For the text-containing cell, return its midpoint in [x, y] coordinate format. 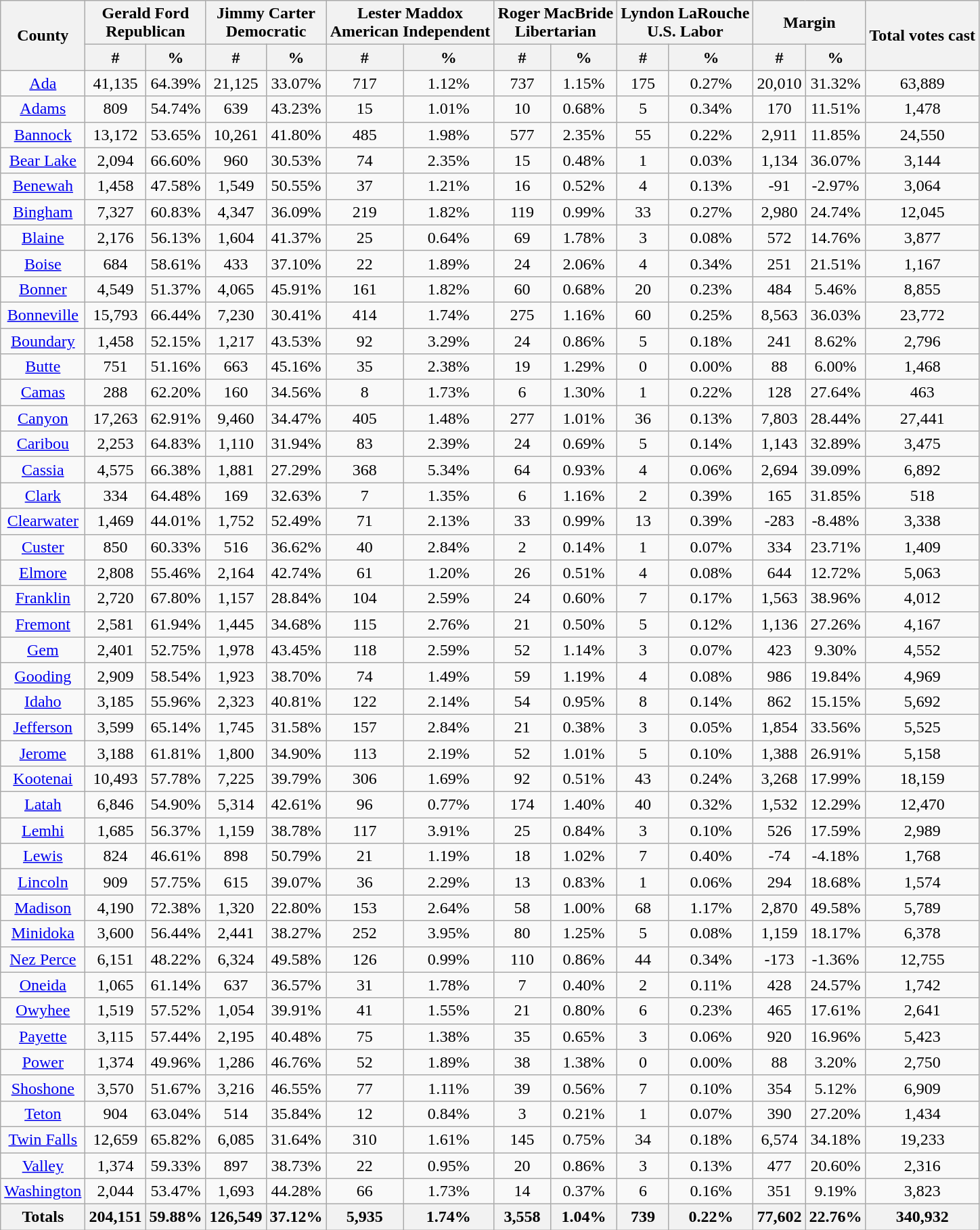
5,314 [236, 805]
113 [364, 753]
2,441 [236, 934]
684 [115, 263]
27.29% [296, 470]
122 [364, 701]
Blaine [43, 238]
0.75% [583, 1139]
Oneida [43, 985]
64.48% [176, 496]
Benewah [43, 186]
13,172 [115, 135]
0.52% [583, 186]
8,855 [922, 289]
1.12% [449, 83]
75 [364, 1036]
66.44% [176, 315]
5,789 [922, 908]
117 [364, 831]
3,268 [780, 779]
46.55% [296, 1088]
1,065 [115, 985]
1,143 [780, 444]
33.56% [835, 727]
37.10% [296, 263]
11.85% [835, 135]
19,233 [922, 1139]
54.90% [176, 805]
9.19% [835, 1191]
153 [364, 908]
1,978 [236, 650]
0.37% [583, 1191]
2,808 [115, 573]
354 [780, 1088]
5,935 [364, 1217]
6,151 [115, 959]
7,327 [115, 212]
44.01% [176, 521]
433 [236, 263]
2,641 [922, 1011]
54.74% [176, 109]
2,870 [780, 908]
1,693 [236, 1191]
Boundary [43, 341]
0.65% [583, 1036]
41.80% [296, 135]
1,563 [780, 598]
24.57% [835, 985]
306 [364, 779]
Latah [43, 805]
Gem [43, 650]
5.46% [835, 289]
53.47% [176, 1191]
1.00% [583, 908]
3.95% [449, 934]
897 [236, 1165]
1,167 [922, 263]
96 [364, 805]
77 [364, 1088]
52.15% [176, 341]
6,378 [922, 934]
12,659 [115, 1139]
19.84% [835, 676]
0.24% [711, 779]
310 [364, 1139]
717 [364, 83]
39.09% [835, 470]
3,115 [115, 1036]
37 [364, 186]
31.32% [835, 83]
55.46% [176, 573]
898 [236, 856]
3,338 [922, 521]
Minidoka [43, 934]
3,600 [115, 934]
1,478 [922, 109]
5,525 [922, 727]
2,909 [115, 676]
39.79% [296, 779]
18 [522, 856]
8,563 [780, 315]
1.25% [583, 934]
48.22% [176, 959]
2.39% [449, 444]
12 [364, 1114]
62.91% [176, 418]
Shoshone [43, 1088]
0.77% [449, 805]
484 [780, 289]
Gooding [43, 676]
12,045 [922, 212]
0.25% [711, 315]
Total votes cast [922, 35]
0.17% [711, 598]
0.12% [711, 624]
277 [522, 418]
66 [364, 1191]
44 [643, 959]
63,889 [922, 83]
38.78% [296, 831]
1.35% [449, 496]
54 [522, 701]
3,570 [115, 1088]
66.60% [176, 160]
45.91% [296, 289]
5.34% [449, 470]
18.68% [835, 882]
1,549 [236, 186]
22.76% [835, 1217]
6,085 [236, 1139]
Caribou [43, 444]
1,519 [115, 1011]
Custer [43, 547]
9,460 [236, 418]
1.29% [583, 367]
Jerome [43, 753]
39.07% [296, 882]
161 [364, 289]
1.17% [711, 908]
104 [364, 598]
Gerald FordRepublican [146, 23]
2.06% [583, 263]
1.15% [583, 83]
Lester MaddoxAmerican Independent [410, 23]
2.76% [449, 624]
Butte [43, 367]
7,803 [780, 418]
Nez Perce [43, 959]
1,054 [236, 1011]
126 [364, 959]
7,230 [236, 315]
32.63% [296, 496]
72.38% [176, 908]
126,549 [236, 1217]
463 [922, 393]
17.59% [835, 831]
69 [522, 238]
40.81% [296, 701]
52.75% [176, 650]
38.70% [296, 676]
1,434 [922, 1114]
809 [115, 109]
2,694 [780, 470]
Bear Lake [43, 160]
83 [364, 444]
485 [364, 135]
2,581 [115, 624]
-173 [780, 959]
4,969 [922, 676]
340,932 [922, 1217]
14.76% [835, 238]
3,558 [522, 1217]
9.30% [835, 650]
19 [522, 367]
2.29% [449, 882]
526 [780, 831]
65.82% [176, 1139]
Lewis [43, 856]
615 [236, 882]
30.53% [296, 160]
1,923 [236, 676]
-91 [780, 186]
1.30% [583, 393]
27.64% [835, 393]
-2.97% [835, 186]
639 [236, 109]
64.83% [176, 444]
52.49% [296, 521]
Teton [43, 1114]
51.16% [176, 367]
165 [780, 496]
0.16% [711, 1191]
3.20% [835, 1062]
6,892 [922, 470]
34.18% [835, 1139]
55.96% [176, 701]
66.38% [176, 470]
572 [780, 238]
751 [115, 367]
34.68% [296, 624]
57.44% [176, 1036]
Bonner [43, 289]
1.61% [449, 1139]
Madison [43, 908]
986 [780, 676]
3,599 [115, 727]
5,692 [922, 701]
8.62% [835, 341]
-74 [780, 856]
17,263 [115, 418]
31 [364, 985]
170 [780, 109]
1.14% [583, 650]
1,157 [236, 598]
2,911 [780, 135]
12,470 [922, 805]
Adams [43, 109]
32.89% [835, 444]
275 [522, 315]
145 [522, 1139]
39 [522, 1088]
4,549 [115, 289]
Cassia [43, 470]
0.21% [583, 1114]
1,388 [780, 753]
118 [364, 650]
18.17% [835, 934]
62.20% [176, 393]
-8.48% [835, 521]
2.13% [449, 521]
2.64% [449, 908]
1,574 [922, 882]
15.15% [835, 701]
Canyon [43, 418]
477 [780, 1165]
6,909 [922, 1088]
27.20% [835, 1114]
Elmore [43, 573]
1.40% [583, 805]
1,217 [236, 341]
175 [643, 83]
739 [643, 1217]
Franklin [43, 598]
Jefferson [43, 727]
0.38% [583, 727]
11.51% [835, 109]
Jimmy CarterDemocratic [266, 23]
58.61% [176, 263]
2,323 [236, 701]
12,755 [922, 959]
67.80% [176, 598]
56.44% [176, 934]
4,190 [115, 908]
Totals [43, 1217]
1,800 [236, 753]
850 [115, 547]
5,063 [922, 573]
43.45% [296, 650]
2,750 [922, 1062]
Lemhi [43, 831]
17.61% [835, 1011]
428 [780, 985]
49.96% [176, 1062]
Bingham [43, 212]
960 [236, 160]
4,552 [922, 650]
824 [115, 856]
21,125 [236, 83]
34.90% [296, 753]
1.49% [449, 676]
0.03% [711, 160]
43.23% [296, 109]
514 [236, 1114]
5.12% [835, 1088]
518 [922, 496]
1,604 [236, 238]
252 [364, 934]
59 [522, 676]
71 [364, 521]
909 [115, 882]
1,136 [780, 624]
42.74% [296, 573]
0.60% [583, 598]
2,720 [115, 598]
51.37% [176, 289]
368 [364, 470]
41.37% [296, 238]
Camas [43, 393]
Ada [43, 83]
4,012 [922, 598]
2,316 [922, 1165]
17.99% [835, 779]
34 [643, 1139]
423 [780, 650]
1.20% [449, 573]
10,261 [236, 135]
53.65% [176, 135]
115 [364, 624]
22.80% [296, 908]
157 [364, 727]
43.53% [296, 341]
0.64% [449, 238]
2,401 [115, 650]
27,441 [922, 418]
51.67% [176, 1088]
160 [236, 393]
34.47% [296, 418]
1,742 [922, 985]
3,823 [922, 1191]
2,164 [236, 573]
36.09% [296, 212]
1,320 [236, 908]
Idaho [43, 701]
1,468 [922, 367]
15,793 [115, 315]
1,134 [780, 160]
1,445 [236, 624]
68 [643, 908]
1,409 [922, 547]
34.56% [296, 393]
36.03% [835, 315]
Margin [809, 23]
577 [522, 135]
6,324 [236, 959]
1.69% [449, 779]
60.83% [176, 212]
31.94% [296, 444]
2,094 [115, 160]
1,752 [236, 521]
3,216 [236, 1088]
Washington [43, 1191]
3,188 [115, 753]
61.94% [176, 624]
65.14% [176, 727]
3,064 [922, 186]
5,158 [922, 753]
28.44% [835, 418]
1,110 [236, 444]
40.48% [296, 1036]
-283 [780, 521]
644 [780, 573]
63.04% [176, 1114]
737 [522, 83]
26 [522, 573]
38.27% [296, 934]
10,493 [115, 779]
2,796 [922, 341]
5,423 [922, 1036]
2,044 [115, 1191]
30.41% [296, 315]
23,772 [922, 315]
1.02% [583, 856]
57.75% [176, 882]
1,286 [236, 1062]
288 [115, 393]
119 [522, 212]
0.69% [583, 444]
26.91% [835, 753]
37.12% [296, 1217]
Bannock [43, 135]
59.88% [176, 1217]
1.04% [583, 1217]
241 [780, 341]
20.60% [835, 1165]
2,980 [780, 212]
414 [364, 315]
Twin Falls [43, 1139]
31.64% [296, 1139]
4,347 [236, 212]
0.48% [583, 160]
Fremont [43, 624]
41 [364, 1011]
16 [522, 186]
516 [236, 547]
Lyndon LaRoucheU.S. Labor [685, 23]
33.07% [296, 83]
56.13% [176, 238]
46.76% [296, 1062]
57.52% [176, 1011]
128 [780, 393]
50.79% [296, 856]
405 [364, 418]
862 [780, 701]
42.61% [296, 805]
14 [522, 1191]
38.96% [835, 598]
4,167 [922, 624]
Kootenai [43, 779]
465 [780, 1011]
45.16% [296, 367]
1.21% [449, 186]
-4.18% [835, 856]
58 [522, 908]
Boise [43, 263]
390 [780, 1114]
204,151 [115, 1217]
44.28% [296, 1191]
637 [236, 985]
1,768 [922, 856]
Clark [43, 496]
4,575 [115, 470]
Power [43, 1062]
2,195 [236, 1036]
3,185 [115, 701]
1,685 [115, 831]
16.96% [835, 1036]
58.54% [176, 676]
7,225 [236, 779]
0.50% [583, 624]
56.37% [176, 831]
920 [780, 1036]
2,989 [922, 831]
Payette [43, 1036]
1,469 [115, 521]
Bonneville [43, 315]
36.62% [296, 547]
2,176 [115, 238]
6,846 [115, 805]
61 [364, 573]
36.57% [296, 985]
64 [522, 470]
77,602 [780, 1217]
0.93% [583, 470]
35.84% [296, 1114]
0.56% [583, 1088]
31.58% [296, 727]
61.14% [176, 985]
41,135 [115, 83]
1,745 [236, 727]
59.33% [176, 1165]
20,010 [780, 83]
0.32% [711, 805]
6.00% [835, 367]
80 [522, 934]
3.91% [449, 831]
64.39% [176, 83]
351 [780, 1191]
2.38% [449, 367]
251 [780, 263]
46.61% [176, 856]
3,877 [922, 238]
28.84% [296, 598]
55 [643, 135]
60.33% [176, 547]
2.19% [449, 753]
12.29% [835, 805]
61.81% [176, 753]
1,532 [780, 805]
1.55% [449, 1011]
0.05% [711, 727]
39.91% [296, 1011]
Lincoln [43, 882]
27.26% [835, 624]
2.14% [449, 701]
-1.36% [835, 959]
169 [236, 496]
38 [522, 1062]
24,550 [922, 135]
43 [643, 779]
47.58% [176, 186]
12.72% [835, 573]
0.83% [583, 882]
0.80% [583, 1011]
1,881 [236, 470]
294 [780, 882]
1.11% [449, 1088]
31.85% [835, 496]
1,854 [780, 727]
24.74% [835, 212]
Clearwater [43, 521]
Valley [43, 1165]
174 [522, 805]
6,574 [780, 1139]
1.48% [449, 418]
110 [522, 959]
Roger MacBrideLibertarian [556, 23]
3,475 [922, 444]
57.78% [176, 779]
219 [364, 212]
50.55% [296, 186]
Owyhee [43, 1011]
18,159 [922, 779]
3.29% [449, 341]
36.07% [835, 160]
21.51% [835, 263]
38.73% [296, 1165]
0.11% [711, 985]
2,253 [115, 444]
4,065 [236, 289]
County [43, 35]
10 [522, 109]
663 [236, 367]
1.98% [449, 135]
23.71% [835, 547]
3,144 [922, 160]
904 [115, 1114]
